Return [x, y] of the center of cell containing provided text 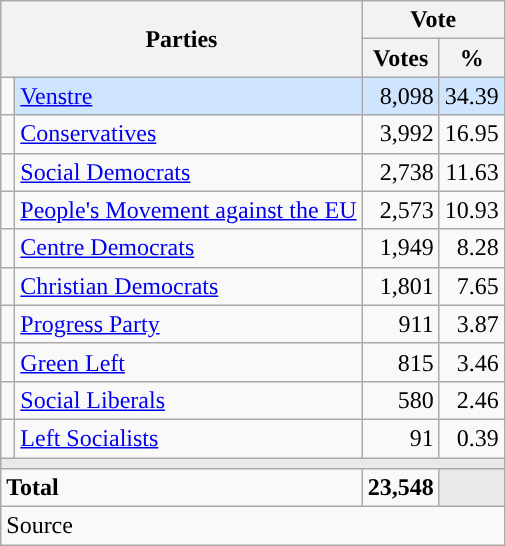
Centre Democrats [188, 248]
23,548 [400, 488]
16.95 [472, 134]
2,573 [400, 210]
3.87 [472, 324]
34.39 [472, 96]
2.46 [472, 400]
Christian Democrats [188, 286]
3,992 [400, 134]
Total [182, 488]
Left Socialists [188, 438]
815 [400, 362]
% [472, 58]
People's Movement against the EU [188, 210]
Social Liberals [188, 400]
Conservatives [188, 134]
Parties [182, 39]
911 [400, 324]
2,738 [400, 172]
Progress Party [188, 324]
Source [253, 526]
Votes [400, 58]
1,801 [400, 286]
580 [400, 400]
10.93 [472, 210]
Green Left [188, 362]
Venstre [188, 96]
7.65 [472, 286]
1,949 [400, 248]
Social Democrats [188, 172]
8.28 [472, 248]
3.46 [472, 362]
11.63 [472, 172]
Vote [433, 20]
8,098 [400, 96]
0.39 [472, 438]
91 [400, 438]
